Determine the (X, Y) coordinate at the center of the cell enclosing the given text.  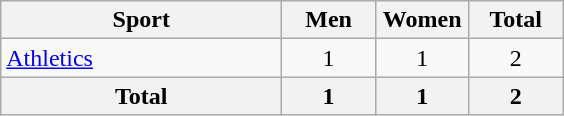
Athletics (142, 58)
Men (329, 20)
Sport (142, 20)
Women (422, 20)
